Locate the cell with the specified text and output its [x, y] center coordinate. 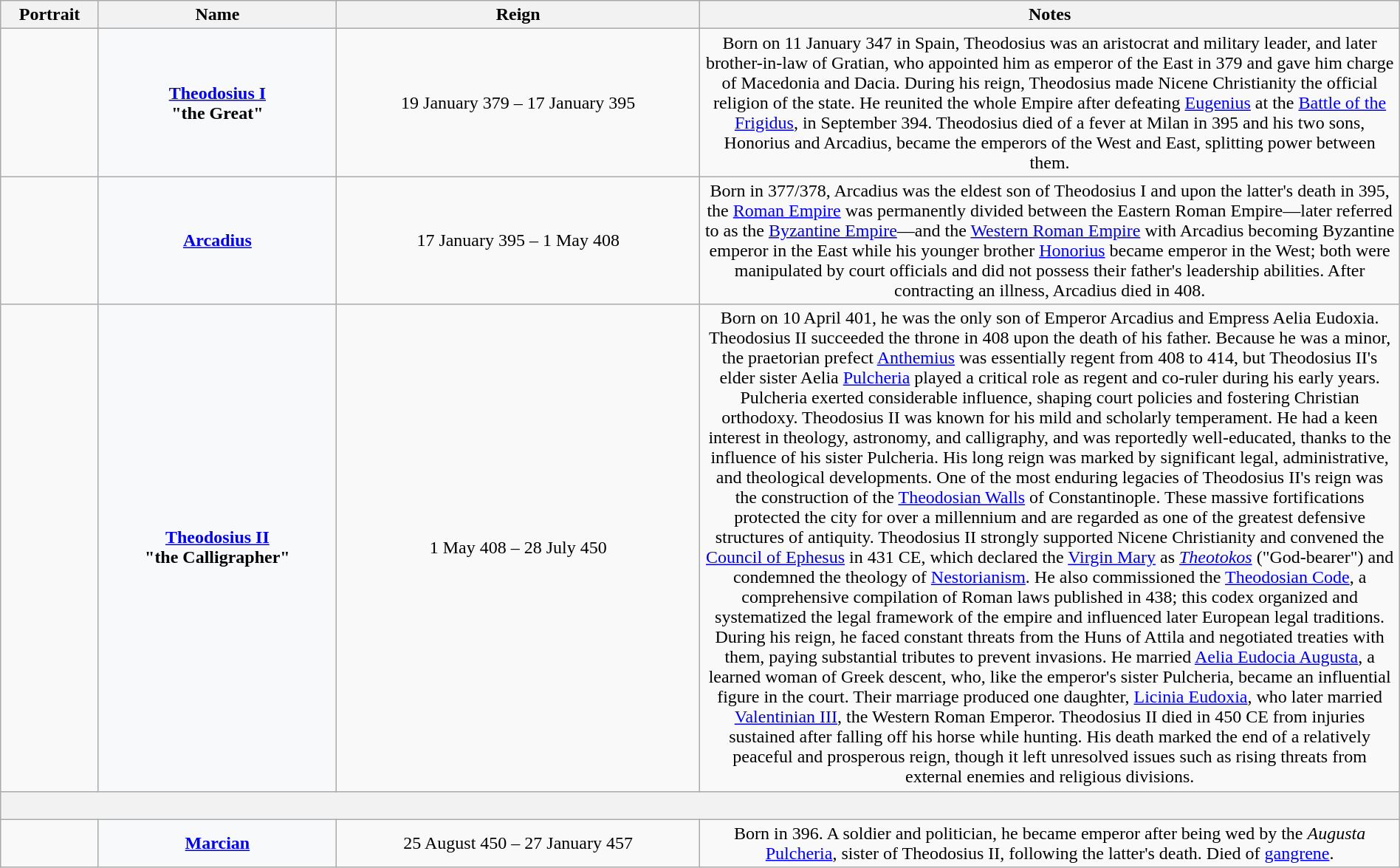
1 May 408 – 28 July 450 [518, 548]
Theodosius II"the Calligrapher" [217, 548]
Reign [518, 15]
Name [217, 15]
Arcadius [217, 241]
19 January 379 – 17 January 395 [518, 103]
17 January 395 – 1 May 408 [518, 241]
25 August 450 – 27 January 457 [518, 844]
Portrait [50, 15]
Notes [1050, 15]
Marcian [217, 844]
Theodosius I"the Great" [217, 103]
